Return the (x, y) coordinate for the center point of the cell that contains the specified text.  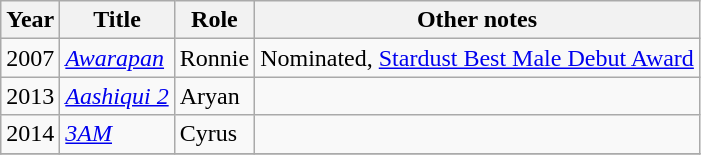
Awarapan (117, 58)
Aashiqui 2 (117, 96)
Nominated, Stardust Best Male Debut Award (478, 58)
Role (214, 20)
2014 (30, 134)
Ronnie (214, 58)
2007 (30, 58)
3AM (117, 134)
Aryan (214, 96)
2013 (30, 96)
Other notes (478, 20)
Year (30, 20)
Cyrus (214, 134)
Title (117, 20)
